From the cell containing the given text, extract its center point as [X, Y] coordinate. 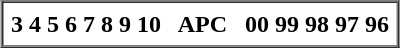
3 4 5 6 7 8 9 10 APC 00 99 98 97 96 [200, 24]
